Pinpoint the cell where the given text exists, returning its (X, Y) midpoint coordinate. 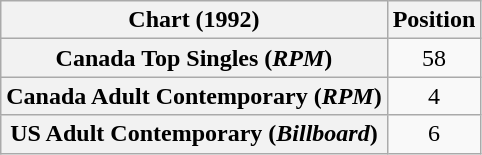
Position (434, 20)
Chart (1992) (194, 20)
58 (434, 58)
6 (434, 134)
Canada Top Singles (RPM) (194, 58)
Canada Adult Contemporary (RPM) (194, 96)
US Adult Contemporary (Billboard) (194, 134)
4 (434, 96)
